Provide the [X, Y] coordinate of the cell's center where the given text is located.  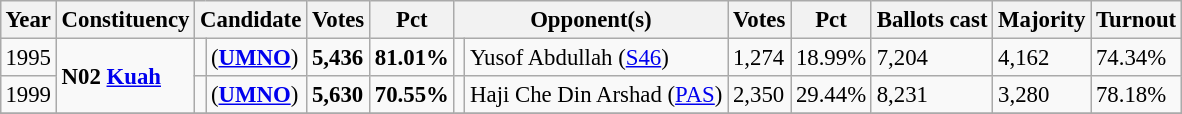
3,280 [1042, 95]
1995 [28, 57]
Majority [1042, 20]
Turnout [1136, 20]
Year [28, 20]
70.55% [412, 95]
5,630 [338, 95]
Opponent(s) [590, 20]
78.18% [1136, 95]
Ballots cast [932, 20]
74.34% [1136, 57]
18.99% [832, 57]
4,162 [1042, 57]
81.01% [412, 57]
Constituency [125, 20]
Yusof Abdullah (S46) [596, 57]
1999 [28, 95]
Haji Che Din Arshad (PAS) [596, 95]
1,274 [760, 57]
5,436 [338, 57]
8,231 [932, 95]
29.44% [832, 95]
2,350 [760, 95]
Candidate [251, 20]
N02 Kuah [125, 76]
7,204 [932, 57]
